Pinpoint the cell where the given text exists, returning its [X, Y] midpoint coordinate. 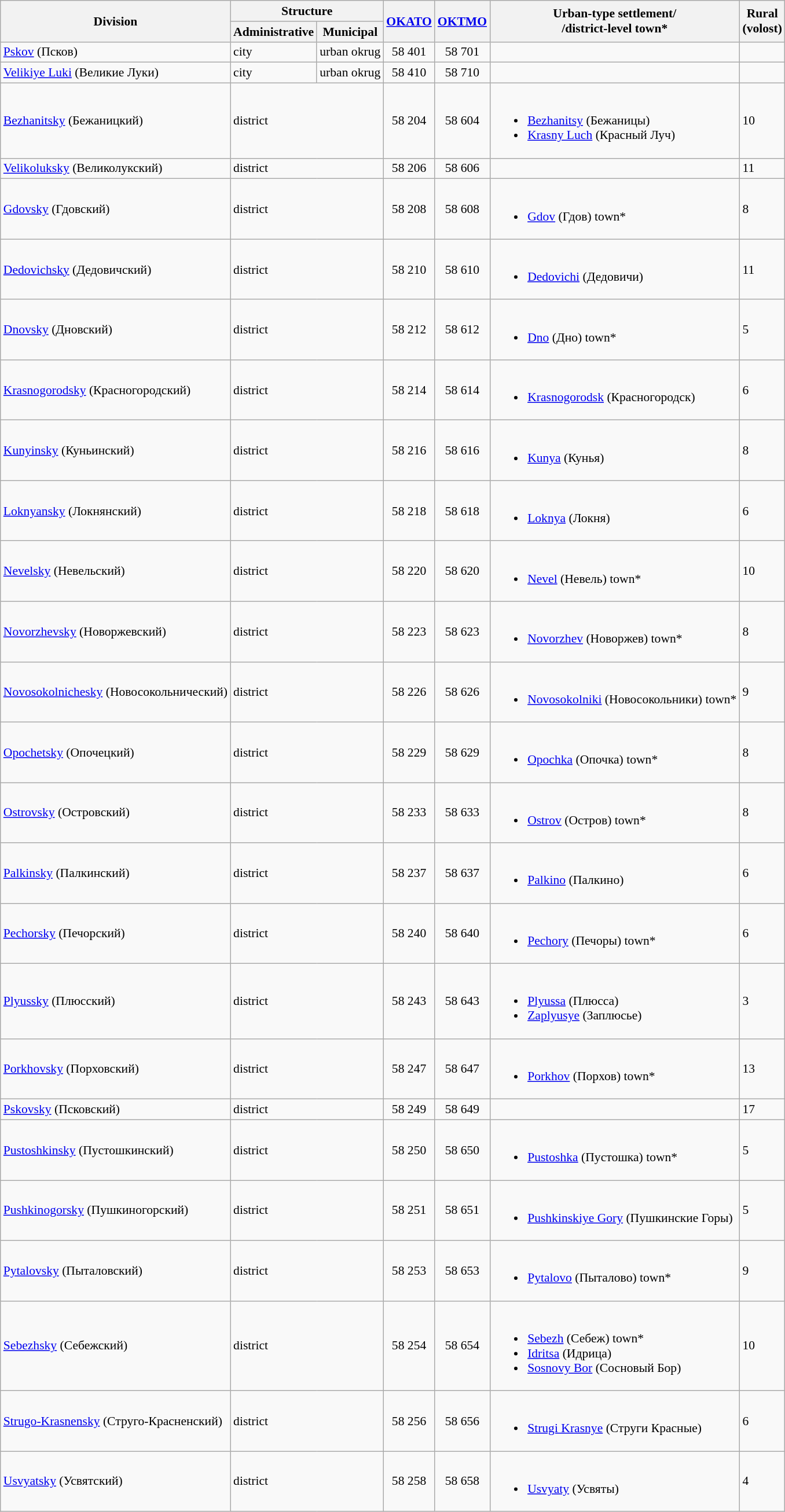
Palkinsky (Палкинский) [116, 873]
Plyussa (Плюсса)Zaplyusye (Заплюсье) [615, 1001]
58 653 [462, 1271]
58 640 [462, 934]
58 226 [409, 692]
Opochka (Опочка) town* [615, 753]
Pushkinogorsky (Пушкиногорский) [116, 1210]
Pustoshka (Пустошка) town* [615, 1150]
58 608 [462, 209]
58 606 [462, 168]
Ostrovsky (Островский) [116, 813]
Nevel (Невель) town* [615, 571]
Sebezhsky (Себежский) [116, 1346]
58 210 [409, 269]
58 247 [409, 1069]
58 623 [462, 632]
Division [116, 21]
58 256 [409, 1421]
Krasnogorodsky (Красногородский) [116, 390]
Pechorsky (Печорский) [116, 934]
58 240 [409, 934]
58 710 [462, 73]
Velikoluksky (Великолукский) [116, 168]
Pechory (Печоры) town* [615, 934]
58 649 [462, 1110]
Kunya (Кунья) [615, 450]
Rural(volost) [762, 21]
58 237 [409, 873]
58 249 [409, 1110]
Palkino (Палкино) [615, 873]
58 620 [462, 571]
58 401 [409, 52]
Bezhanitsky (Бежаницкий) [116, 121]
58 243 [409, 1001]
58 616 [462, 450]
58 626 [462, 692]
4 [762, 1481]
58 658 [462, 1481]
Pytalovsky (Пыталовский) [116, 1271]
58 208 [409, 209]
58 651 [462, 1210]
58 233 [409, 813]
17 [762, 1110]
Bezhanitsy (Бежаницы)Krasny Luch (Красный Луч) [615, 121]
58 229 [409, 753]
58 223 [409, 632]
58 204 [409, 121]
Plyussky (Плюсский) [116, 1001]
Ostrov (Остров) town* [615, 813]
Gdov (Гдов) town* [615, 209]
Urban-type settlement//district-level town* [615, 21]
Novosokolnichesky (Новосокольнический) [116, 692]
Dedovichi (Дедовичи) [615, 269]
Strugo-Krasnensky (Струго-Красненский) [116, 1421]
Novosokolniki (Новосокольники) town* [615, 692]
Usvyatsky (Усвятский) [116, 1481]
Municipal [350, 32]
58 220 [409, 571]
Pskovsky (Псковский) [116, 1110]
Administrative [273, 32]
58 214 [409, 390]
Pytalovo (Пыталово) town* [615, 1271]
Novorzhev (Новоржев) town* [615, 632]
58 258 [409, 1481]
Pushkinskiye Gory (Пушкинские Горы) [615, 1210]
58 610 [462, 269]
58 647 [462, 1069]
Loknyansky (Локнянский) [116, 511]
58 251 [409, 1210]
58 410 [409, 73]
Pskov (Псков) [116, 52]
58 218 [409, 511]
58 212 [409, 330]
Krasnogorodsk (Красногородск) [615, 390]
Loknya (Локня) [615, 511]
58 614 [462, 390]
Novorzhevsky (Новоржевский) [116, 632]
3 [762, 1001]
58 633 [462, 813]
OKATO [409, 21]
58 643 [462, 1001]
58 216 [409, 450]
Strugi Krasnye (Струги Красные) [615, 1421]
58 650 [462, 1150]
Sebezh (Себеж) town*Idritsa (Идрица)Sosnovy Bor (Сосновый Бор) [615, 1346]
58 618 [462, 511]
58 629 [462, 753]
58 250 [409, 1150]
Dno (Дно) town* [615, 330]
58 701 [462, 52]
Structure [307, 11]
Velikiye Luki (Великие Луки) [116, 73]
Porkhov (Порхов) town* [615, 1069]
Nevelsky (Невельский) [116, 571]
Porkhovsky (Порховский) [116, 1069]
58 254 [409, 1346]
Usvyaty (Усвяты) [615, 1481]
Gdovsky (Гдовский) [116, 209]
58 654 [462, 1346]
Kunyinsky (Куньинский) [116, 450]
Dedovichsky (Дедовичский) [116, 269]
Opochetsky (Опочецкий) [116, 753]
58 253 [409, 1271]
58 656 [462, 1421]
13 [762, 1069]
58 206 [409, 168]
58 637 [462, 873]
Dnovsky (Дновский) [116, 330]
58 612 [462, 330]
58 604 [462, 121]
OKTMO [462, 21]
Pustoshkinsky (Пустошкинский) [116, 1150]
